Pinpoint the cell where the given text exists, returning its [x, y] midpoint coordinate. 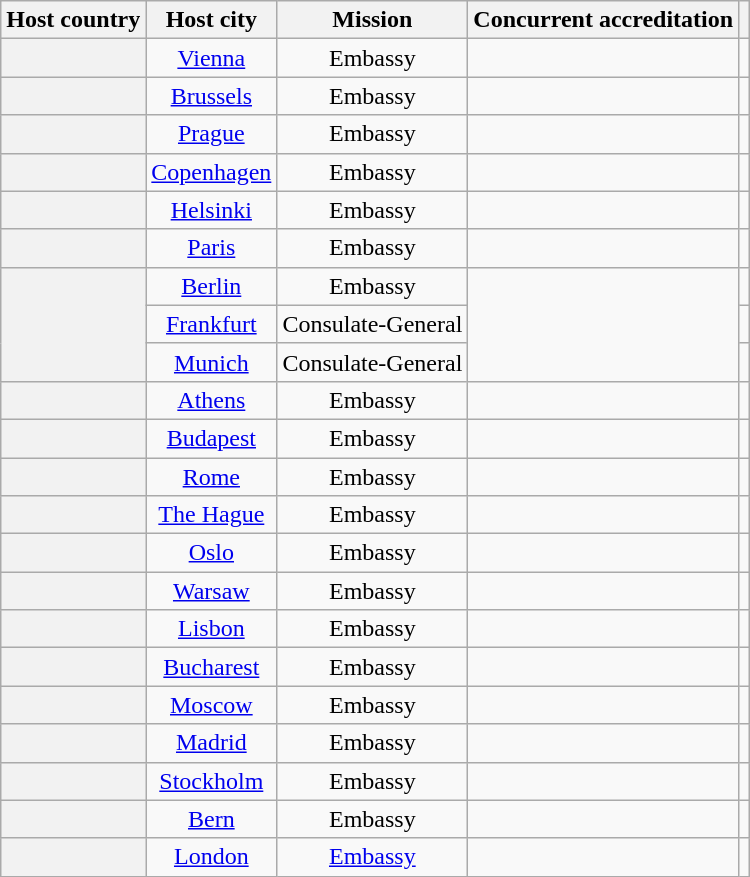
Host country [74, 20]
Rome [212, 477]
Lisbon [212, 629]
Bucharest [212, 667]
Helsinki [212, 210]
Prague [212, 134]
Stockholm [212, 781]
London [212, 857]
Athens [212, 400]
Moscow [212, 705]
Budapest [212, 438]
The Hague [212, 515]
Vienna [212, 58]
Concurrent accreditation [604, 20]
Berlin [212, 286]
Host city [212, 20]
Oslo [212, 553]
Paris [212, 248]
Bern [212, 819]
Munich [212, 362]
Mission [372, 20]
Frankfurt [212, 324]
Madrid [212, 743]
Warsaw [212, 591]
Copenhagen [212, 172]
Brussels [212, 96]
